Extract the (X, Y) coordinate from the center of the cell holding the provided text.  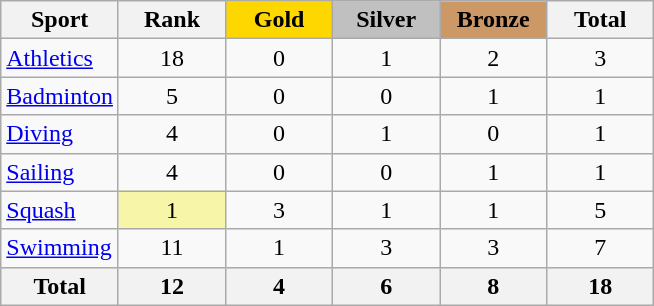
8 (494, 286)
Badminton (60, 96)
Rank (172, 20)
Athletics (60, 58)
7 (600, 248)
Silver (386, 20)
11 (172, 248)
6 (386, 286)
Sailing (60, 172)
Gold (280, 20)
Squash (60, 210)
12 (172, 286)
Sport (60, 20)
Bronze (494, 20)
2 (494, 58)
Swimming (60, 248)
Diving (60, 134)
